For the text-containing cell, return its midpoint in (X, Y) coordinate format. 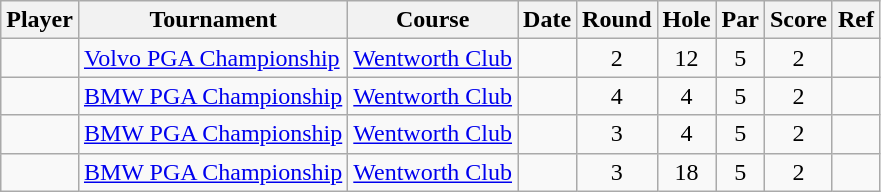
Volvo PGA Championship (212, 58)
Date (548, 20)
Player (40, 20)
Hole (686, 20)
18 (686, 172)
Ref (856, 20)
Score (798, 20)
Course (433, 20)
Par (740, 20)
12 (686, 58)
Tournament (212, 20)
Round (617, 20)
